Output the (x, y) coordinate of the center of the cell containing the given text.  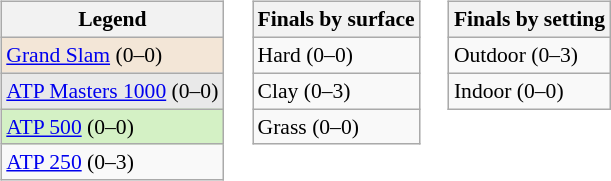
Legend (112, 20)
ATP 250 (0–3) (112, 162)
Hard (0–0) (336, 55)
Outdoor (0–3) (530, 55)
Indoor (0–0) (530, 91)
ATP Masters 1000 (0–0) (112, 91)
Finals by setting (530, 20)
Grass (0–0) (336, 127)
ATP 500 (0–0) (112, 127)
Clay (0–3) (336, 91)
Grand Slam (0–0) (112, 55)
Finals by surface (336, 20)
